Pinpoint the cell where the given text exists, returning its (X, Y) midpoint coordinate. 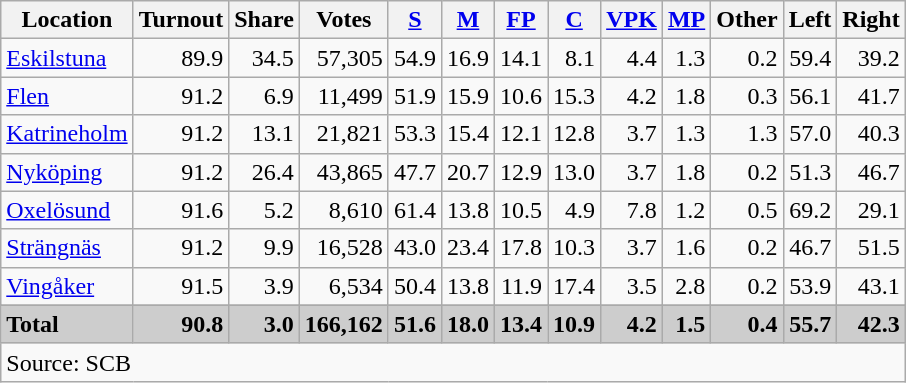
51.6 (414, 324)
39.2 (871, 58)
16,528 (344, 248)
13.1 (264, 134)
7.8 (632, 210)
12.1 (522, 134)
FP (522, 20)
11.9 (522, 286)
13.0 (574, 172)
3.0 (264, 324)
34.5 (264, 58)
12.9 (522, 172)
166,162 (344, 324)
Left (810, 20)
20.7 (468, 172)
C (574, 20)
S (414, 20)
Share (264, 20)
0.5 (747, 210)
Votes (344, 20)
69.2 (810, 210)
Turnout (181, 20)
4.4 (632, 58)
59.4 (810, 58)
41.7 (871, 96)
26.4 (264, 172)
Oxelösund (67, 210)
6,534 (344, 286)
9.9 (264, 248)
15.3 (574, 96)
89.9 (181, 58)
1.6 (686, 248)
29.1 (871, 210)
91.6 (181, 210)
51.3 (810, 172)
11,499 (344, 96)
14.1 (522, 58)
0.3 (747, 96)
Nyköping (67, 172)
17.4 (574, 286)
12.8 (574, 134)
MP (686, 20)
0.4 (747, 324)
3.9 (264, 286)
43.0 (414, 248)
91.5 (181, 286)
6.9 (264, 96)
21,821 (344, 134)
90.8 (181, 324)
15.4 (468, 134)
55.7 (810, 324)
47.7 (414, 172)
Other (747, 20)
13.4 (522, 324)
2.8 (686, 286)
57,305 (344, 58)
Flen (67, 96)
1.2 (686, 210)
51.5 (871, 248)
Katrineholm (67, 134)
Strängnäs (67, 248)
10.6 (522, 96)
VPK (632, 20)
Vingåker (67, 286)
17.8 (522, 248)
42.3 (871, 324)
18.0 (468, 324)
43,865 (344, 172)
Location (67, 20)
M (468, 20)
23.4 (468, 248)
Right (871, 20)
57.0 (810, 134)
5.2 (264, 210)
56.1 (810, 96)
3.5 (632, 286)
Eskilstuna (67, 58)
53.3 (414, 134)
61.4 (414, 210)
Total (67, 324)
16.9 (468, 58)
1.5 (686, 324)
8,610 (344, 210)
10.9 (574, 324)
53.9 (810, 286)
50.4 (414, 286)
Source: SCB (453, 362)
43.1 (871, 286)
15.9 (468, 96)
10.5 (522, 210)
40.3 (871, 134)
54.9 (414, 58)
8.1 (574, 58)
4.9 (574, 210)
51.9 (414, 96)
10.3 (574, 248)
